Scan for the cell matching the given text and deliver its (X, Y) coordinate at center. 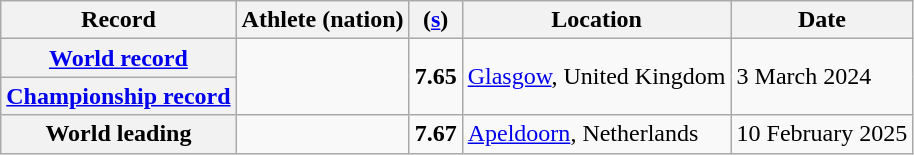
World record (118, 58)
3 March 2024 (822, 77)
Glasgow, United Kingdom (596, 77)
10 February 2025 (822, 134)
Location (596, 20)
World leading (118, 134)
7.67 (436, 134)
Championship record (118, 96)
Date (822, 20)
7.65 (436, 77)
(s) (436, 20)
Record (118, 20)
Apeldoorn, Netherlands (596, 134)
Athlete (nation) (322, 20)
